For the text-containing cell, return its midpoint in (x, y) coordinate format. 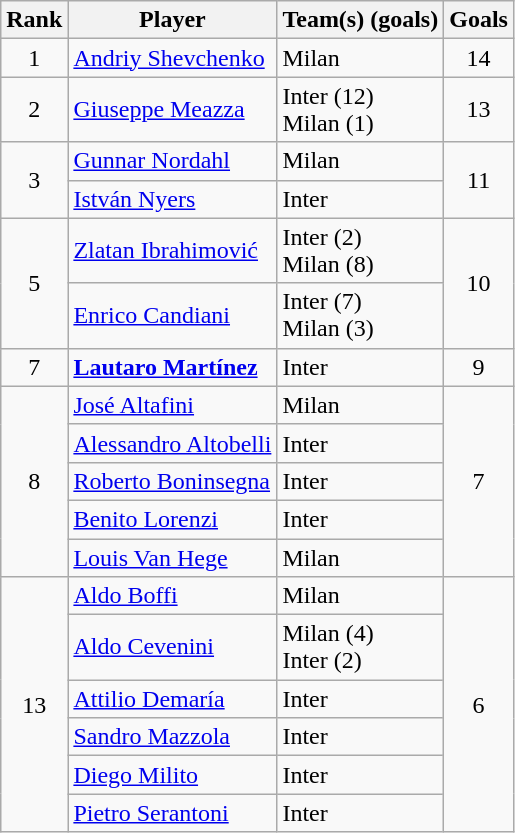
Player (172, 20)
5 (34, 283)
Inter (2)Milan (8) (360, 250)
1 (34, 58)
8 (34, 481)
Inter (7)Milan (3) (360, 316)
Goals (479, 20)
Giuseppe Meazza (172, 110)
Aldo Cevenini (172, 648)
Pietro Serantoni (172, 813)
Andriy Shevchenko (172, 58)
Benito Lorenzi (172, 519)
14 (479, 58)
Sandro Mazzola (172, 737)
Inter (12)Milan (1) (360, 110)
Milan (4)Inter (2) (360, 648)
10 (479, 283)
Team(s) (goals) (360, 20)
José Altafini (172, 405)
6 (479, 704)
3 (34, 180)
Alessandro Altobelli (172, 443)
Aldo Boffi (172, 596)
Enrico Candiani (172, 316)
11 (479, 180)
Zlatan Ibrahimović (172, 250)
Louis Van Hege (172, 557)
Attilio Demaría (172, 699)
Gunnar Nordahl (172, 161)
9 (479, 367)
2 (34, 110)
Roberto Boninsegna (172, 481)
Rank (34, 20)
Diego Milito (172, 775)
Lautaro Martínez (172, 367)
István Nyers (172, 199)
